Output the [X, Y] coordinate of the center of the cell containing the given text.  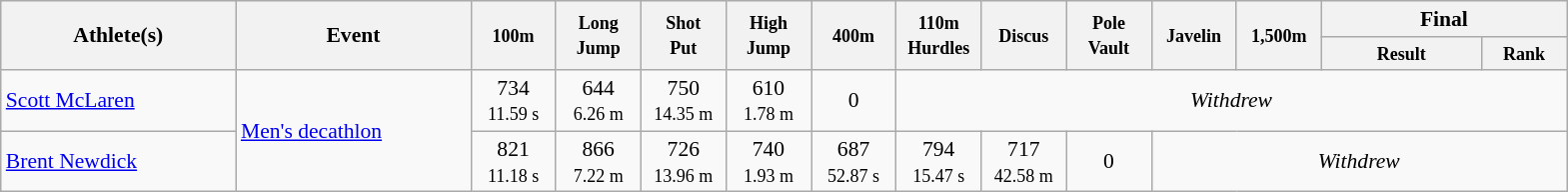
Rank [1523, 54]
1,500m [1279, 36]
7401.93 m [768, 162]
110mHurdles [939, 36]
Result [1401, 54]
LongJump [598, 36]
PoleVault [1109, 36]
ShotPut [684, 36]
82111.18 s [514, 162]
6446.26 m [598, 100]
79415.47 s [939, 162]
Brent Newdick [118, 162]
8667.22 m [598, 162]
Discus [1023, 36]
68752.87 s [853, 162]
75014.35 m [684, 100]
Event [354, 36]
Javelin [1193, 36]
71742.58 m [1023, 162]
400m [853, 36]
6101.78 m [768, 100]
100m [514, 36]
Athlete(s) [118, 36]
HighJump [768, 36]
73411.59 s [514, 100]
Scott McLaren [118, 100]
Men's decathlon [354, 131]
72613.96 m [684, 162]
Final [1443, 19]
